Locate the cell with the specified text and output its (x, y) center coordinate. 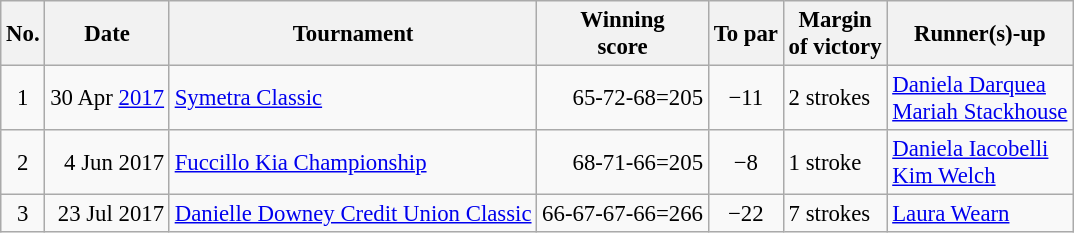
Symetra Classic (352, 98)
1 (23, 98)
Daniela Iacobelli Kim Welch (980, 162)
Tournament (352, 34)
Runner(s)-up (980, 34)
2 (23, 162)
1 stroke (835, 162)
4 Jun 2017 (107, 162)
−11 (746, 98)
Fuccillo Kia Championship (352, 162)
30 Apr 2017 (107, 98)
Marginof victory (835, 34)
23 Jul 2017 (107, 214)
65-72-68=205 (623, 98)
−22 (746, 214)
Date (107, 34)
−8 (746, 162)
Daniela Darquea Mariah Stackhouse (980, 98)
Winningscore (623, 34)
To par (746, 34)
No. (23, 34)
7 strokes (835, 214)
Danielle Downey Credit Union Classic (352, 214)
68-71-66=205 (623, 162)
66-67-67-66=266 (623, 214)
2 strokes (835, 98)
3 (23, 214)
Laura Wearn (980, 214)
